Detect which cell encompasses the target text, then output its (X, Y) center coordinate. 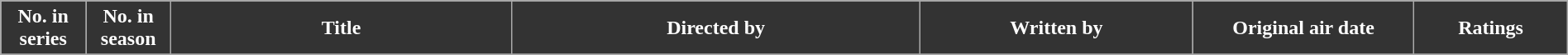
Original air date (1303, 28)
Directed by (715, 28)
Title (342, 28)
No. inseason (129, 28)
Written by (1057, 28)
No. inseries (43, 28)
Ratings (1490, 28)
